Search for the cell housing the specified text and yield its (X, Y) center coordinate. 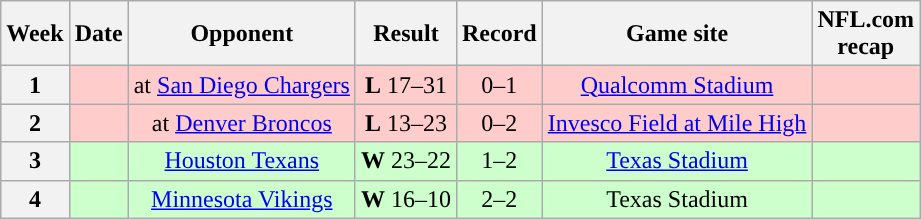
at San Diego Chargers (242, 85)
Invesco Field at Mile High (677, 123)
NFL.comrecap (866, 34)
Record (499, 34)
Opponent (242, 34)
Date (98, 34)
Week (35, 34)
3 (35, 161)
Houston Texans (242, 161)
1–2 (499, 161)
at Denver Broncos (242, 123)
1 (35, 85)
0–1 (499, 85)
W 16–10 (406, 199)
L 17–31 (406, 85)
Qualcomm Stadium (677, 85)
L 13–23 (406, 123)
4 (35, 199)
Result (406, 34)
W 23–22 (406, 161)
Game site (677, 34)
Minnesota Vikings (242, 199)
2–2 (499, 199)
2 (35, 123)
0–2 (499, 123)
